Locate the cell with the specified text and output its [X, Y] center coordinate. 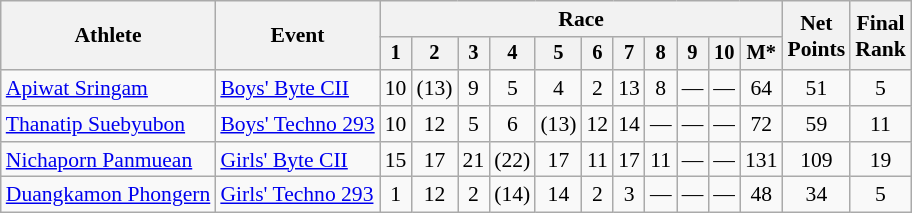
15 [396, 160]
48 [762, 195]
13 [629, 88]
Event [297, 36]
72 [762, 124]
131 [762, 160]
Boys' Techno 293 [297, 124]
Apiwat Sringam [108, 88]
Girls' Techno 293 [297, 195]
Boys' Byte CII [297, 88]
Athlete [108, 36]
NetPoints [817, 36]
Race [582, 19]
21 [474, 160]
19 [880, 160]
Nichaporn Panmuean [108, 160]
64 [762, 88]
Girls' Byte CII [297, 160]
(14) [512, 195]
Duangkamon Phongern [108, 195]
59 [817, 124]
34 [817, 195]
M* [762, 54]
(22) [512, 160]
7 [629, 54]
51 [817, 88]
Final Rank [880, 36]
Thanatip Suebyubon [108, 124]
109 [817, 160]
